Identify which cell holds the provided text, then report its [x, y] central coordinate. 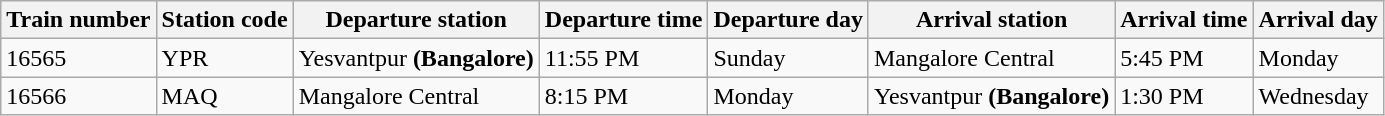
Arrival time [1184, 20]
Arrival day [1318, 20]
Departure day [788, 20]
1:30 PM [1184, 96]
MAQ [224, 96]
5:45 PM [1184, 58]
11:55 PM [624, 58]
Station code [224, 20]
8:15 PM [624, 96]
YPR [224, 58]
Wednesday [1318, 96]
16565 [78, 58]
Sunday [788, 58]
Departure time [624, 20]
Departure station [416, 20]
Arrival station [991, 20]
16566 [78, 96]
Train number [78, 20]
